For the text-containing cell, return its midpoint in [x, y] coordinate format. 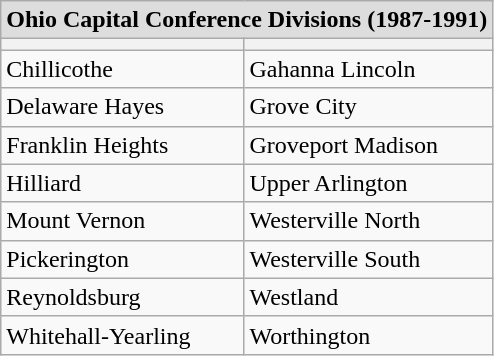
Westland [368, 297]
Reynoldsburg [122, 297]
Gahanna Lincoln [368, 69]
Hilliard [122, 183]
Mount Vernon [122, 221]
Westerville South [368, 259]
Chillicothe [122, 69]
Franklin Heights [122, 145]
Worthington [368, 335]
Ohio Capital Conference Divisions (1987-1991) [247, 20]
Pickerington [122, 259]
Grove City [368, 107]
Whitehall-Yearling [122, 335]
Delaware Hayes [122, 107]
Upper Arlington [368, 183]
Westerville North [368, 221]
Groveport Madison [368, 145]
